Search for the cell housing the specified text and yield its (x, y) center coordinate. 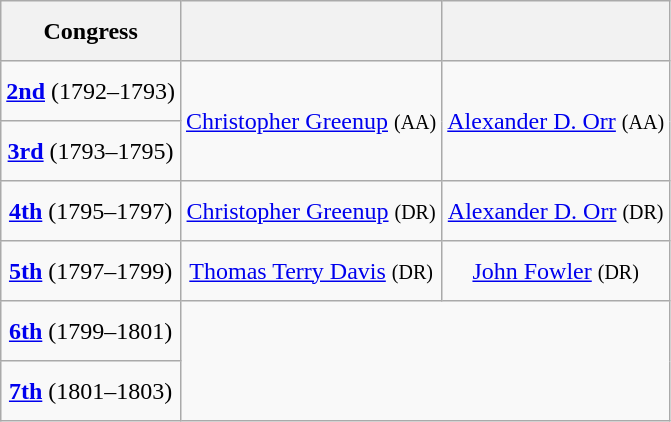
Christopher Greenup (AA) (310, 121)
Christopher Greenup (DR) (310, 211)
4th (1795–1797) (91, 211)
2nd (1792–1793) (91, 91)
John Fowler (DR) (556, 271)
6th (1799–1801) (91, 331)
7th (1801–1803) (91, 391)
Congress (91, 31)
Alexander D. Orr (AA) (556, 121)
5th (1797–1799) (91, 271)
Alexander D. Orr (DR) (556, 211)
Thomas Terry Davis (DR) (310, 271)
3rd (1793–1795) (91, 151)
